Capture the cell that displays the provided text and extract its [x, y] central coordinate. 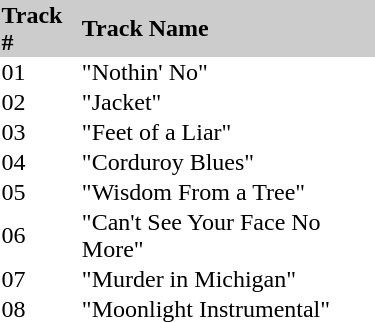
"Wisdom From a Tree" [228, 192]
"Corduroy Blues" [228, 162]
04 [40, 162]
"Nothin' No" [228, 72]
03 [40, 132]
05 [40, 192]
"Jacket" [228, 102]
02 [40, 102]
06 [40, 236]
07 [40, 279]
"Feet of a Liar" [228, 132]
Track # [40, 28]
"Murder in Michigan" [228, 279]
Track Name [228, 28]
"Can't See Your Face No More" [228, 236]
01 [40, 72]
